Output the (x, y) coordinate of the center of the cell containing the given text.  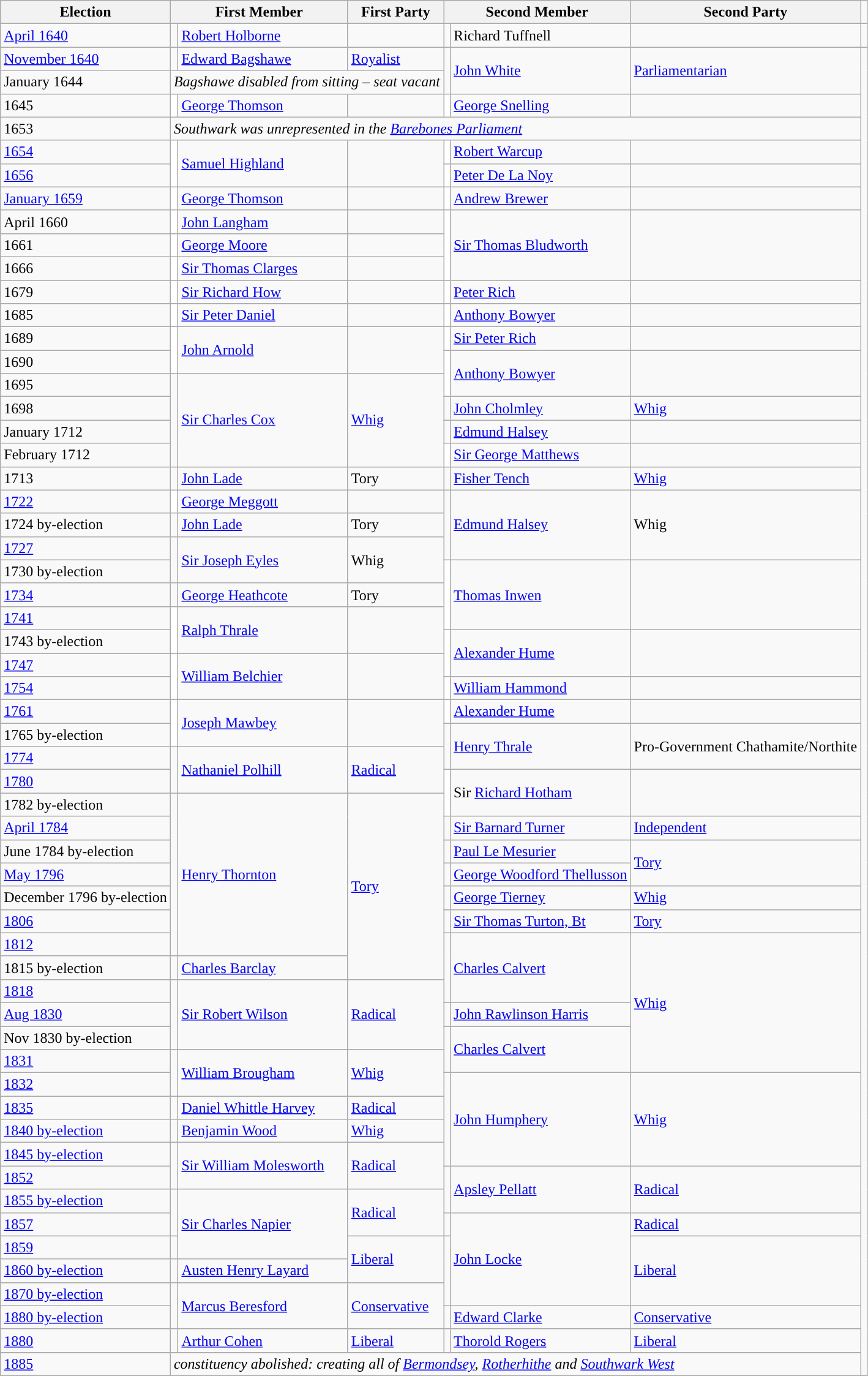
Paul Le Mesurier (541, 851)
Sir Peter Daniel (263, 315)
Bagshawe disabled from sitting – seat vacant (307, 82)
Ralph Thrale (263, 630)
1880 (86, 1340)
1695 (86, 385)
1845 by-election (86, 1154)
William Belchier (263, 676)
1713 (86, 478)
Sir Thomas Turton, Bt (541, 921)
April 1660 (86, 222)
Henry Thornton (263, 874)
Sir Thomas Bludworth (541, 245)
Austen Henry Layard (263, 1271)
Fisher Tench (541, 478)
1815 by-election (86, 968)
1806 (86, 921)
Samuel Highland (263, 164)
January 1712 (86, 432)
1666 (86, 268)
April 1640 (86, 36)
Apsley Pellatt (541, 1189)
Aug 1830 (86, 1014)
Election (86, 12)
1831 (86, 1061)
Benjamin Wood (263, 1131)
January 1659 (86, 198)
John Langham (263, 222)
1679 (86, 292)
1754 (86, 688)
1780 (86, 781)
January 1644 (86, 82)
1859 (86, 1247)
1727 (86, 548)
constituency abolished: creating all of Bermondsey, Rotherhithe and Southwark West (515, 1364)
George Meggott (263, 502)
1880 by-election (86, 1317)
Charles Barclay (263, 968)
1855 by-election (86, 1201)
Sir Charles Napier (263, 1224)
Sir Barnard Turner (541, 828)
Peter Rich (541, 292)
John Cholmley (541, 408)
Southwark was unrepresented in the Barebones Parliament (515, 129)
Second Party (746, 12)
1645 (86, 105)
Nov 1830 by-election (86, 1038)
December 1796 by-election (86, 898)
Sir Peter Rich (541, 339)
First Member (259, 12)
1885 (86, 1364)
Thorold Rogers (541, 1340)
1661 (86, 245)
1852 (86, 1178)
Thomas Inwen (541, 595)
1730 by-election (86, 571)
1656 (86, 175)
Arthur Cohen (263, 1340)
February 1712 (86, 455)
William Brougham (263, 1073)
1653 (86, 129)
Parliamentarian (746, 70)
1654 (86, 152)
Sir William Molesworth (263, 1166)
John Arnold (263, 350)
Sir Thomas Clarges (263, 268)
George Moore (263, 245)
Robert Holborne (263, 36)
William Hammond (541, 688)
Sir Charles Cox (263, 420)
Edward Clarke (541, 1317)
Sir Robert Wilson (263, 1014)
John Humphery (541, 1119)
Royalist (395, 59)
1734 (86, 595)
Joseph Mawbey (263, 723)
1774 (86, 758)
Richard Tuffnell (541, 36)
1840 by-election (86, 1131)
Andrew Brewer (541, 198)
Daniel Whittle Harvey (263, 1108)
1685 (86, 315)
Sir George Matthews (541, 455)
1698 (86, 408)
1741 (86, 618)
Marcus Beresford (263, 1306)
1743 by-election (86, 641)
Nathaniel Polhill (263, 770)
George Woodford Thellusson (541, 874)
1870 by-election (86, 1294)
1812 (86, 944)
1765 by-election (86, 735)
1832 (86, 1085)
1761 (86, 712)
1747 (86, 664)
November 1640 (86, 59)
John Locke (541, 1259)
April 1784 (86, 828)
George Snelling (541, 105)
1860 by-election (86, 1271)
Sir Richard How (263, 292)
1689 (86, 339)
June 1784 by-election (86, 851)
May 1796 (86, 874)
1724 by-election (86, 525)
Pro-Government Chathamite/Northite (746, 746)
Henry Thrale (541, 746)
1782 by-election (86, 805)
Sir Joseph Eyles (263, 560)
George Tierney (541, 898)
First Party (395, 12)
Robert Warcup (541, 152)
1835 (86, 1108)
Independent (746, 828)
John White (541, 70)
1857 (86, 1224)
Peter De La Noy (541, 175)
Sir Richard Hotham (541, 793)
Second Member (537, 12)
1690 (86, 362)
John Rawlinson Harris (541, 1014)
George Heathcote (263, 595)
1818 (86, 991)
1722 (86, 502)
Edward Bagshawe (263, 59)
